Return (X, Y) of the center of cell containing provided text 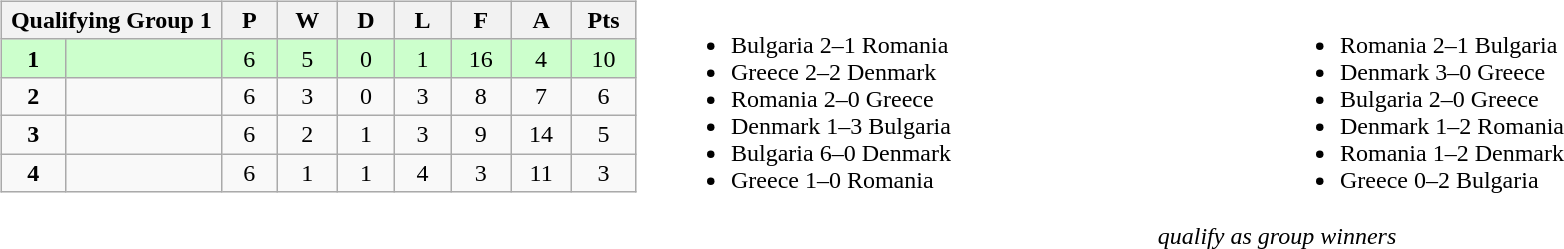
L (422, 20)
D (366, 20)
14 (541, 134)
W (307, 20)
Pts (603, 20)
8 (481, 96)
10 (603, 58)
Qualifying Group 1 (111, 20)
F (481, 20)
16 (481, 58)
P (250, 20)
9 (481, 134)
11 (541, 173)
A (541, 20)
7 (541, 96)
